Pinpoint the cell where the given text exists, returning its [X, Y] midpoint coordinate. 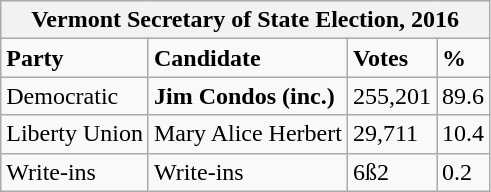
255,201 [392, 96]
Vermont Secretary of State Election, 2016 [246, 20]
Mary Alice Herbert [248, 134]
Liberty Union [75, 134]
10.4 [462, 134]
0.2 [462, 172]
Democratic [75, 96]
Votes [392, 58]
% [462, 58]
89.6 [462, 96]
Candidate [248, 58]
Party [75, 58]
29,711 [392, 134]
Jim Condos (inc.) [248, 96]
6ß2 [392, 172]
